Provide the (X, Y) coordinate of the cell's center where the given text is located.  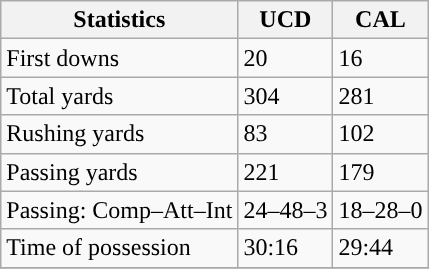
29:44 (380, 248)
102 (380, 134)
CAL (380, 20)
179 (380, 172)
Passing: Comp–Att–Int (120, 210)
UCD (286, 20)
16 (380, 58)
30:16 (286, 248)
83 (286, 134)
Statistics (120, 20)
First downs (120, 58)
281 (380, 96)
24–48–3 (286, 210)
Rushing yards (120, 134)
304 (286, 96)
Time of possession (120, 248)
Passing yards (120, 172)
Total yards (120, 96)
18–28–0 (380, 210)
221 (286, 172)
20 (286, 58)
